Determine the [X, Y] coordinate at the center of the cell enclosing the given text.  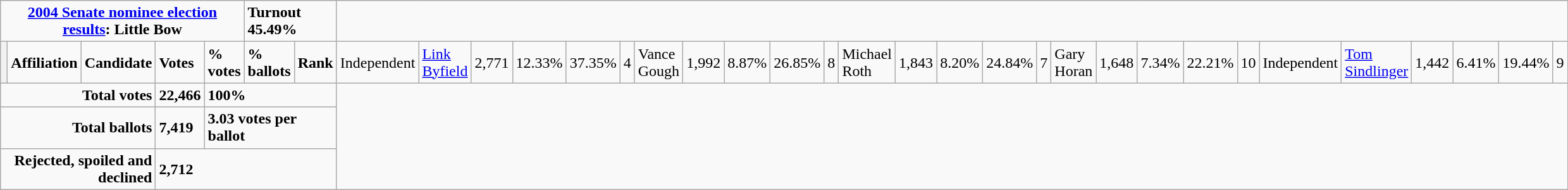
Vance Gough [658, 62]
2004 Senate nominee election results: Little Bow [123, 22]
% ballots [269, 62]
10 [1249, 62]
Turnout 45.49% [290, 22]
6.41% [1476, 62]
8 [831, 62]
2,771 [492, 62]
3.03 votes per ballot [271, 128]
7 [1044, 62]
Link Byfield [445, 62]
Tom Sindlinger [1376, 62]
% votes [224, 62]
1,843 [916, 62]
19.44% [1526, 62]
1,648 [1117, 62]
Michael Roth [867, 62]
Votes [180, 62]
Candidate [118, 62]
Affiliation [44, 62]
2,712 [246, 168]
9 [1560, 62]
22,466 [180, 95]
26.85% [797, 62]
22.21% [1211, 62]
12.33% [539, 62]
Total votes [78, 95]
Gary Horan [1074, 62]
4 [627, 62]
8.20% [960, 62]
7,419 [180, 128]
100% [271, 95]
1,992 [703, 62]
1,442 [1432, 62]
Rejected, spoiled and declined [78, 168]
24.84% [1009, 62]
Rank [315, 62]
8.87% [748, 62]
Total ballots [78, 128]
7.34% [1160, 62]
37.35% [593, 62]
